From the cell containing the given text, extract its center point as [X, Y] coordinate. 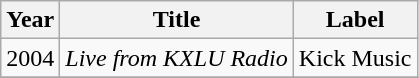
Title [177, 20]
Year [30, 20]
Label [355, 20]
Live from KXLU Radio [177, 58]
2004 [30, 58]
Kick Music [355, 58]
